Locate the cell with the specified text and output its [x, y] center coordinate. 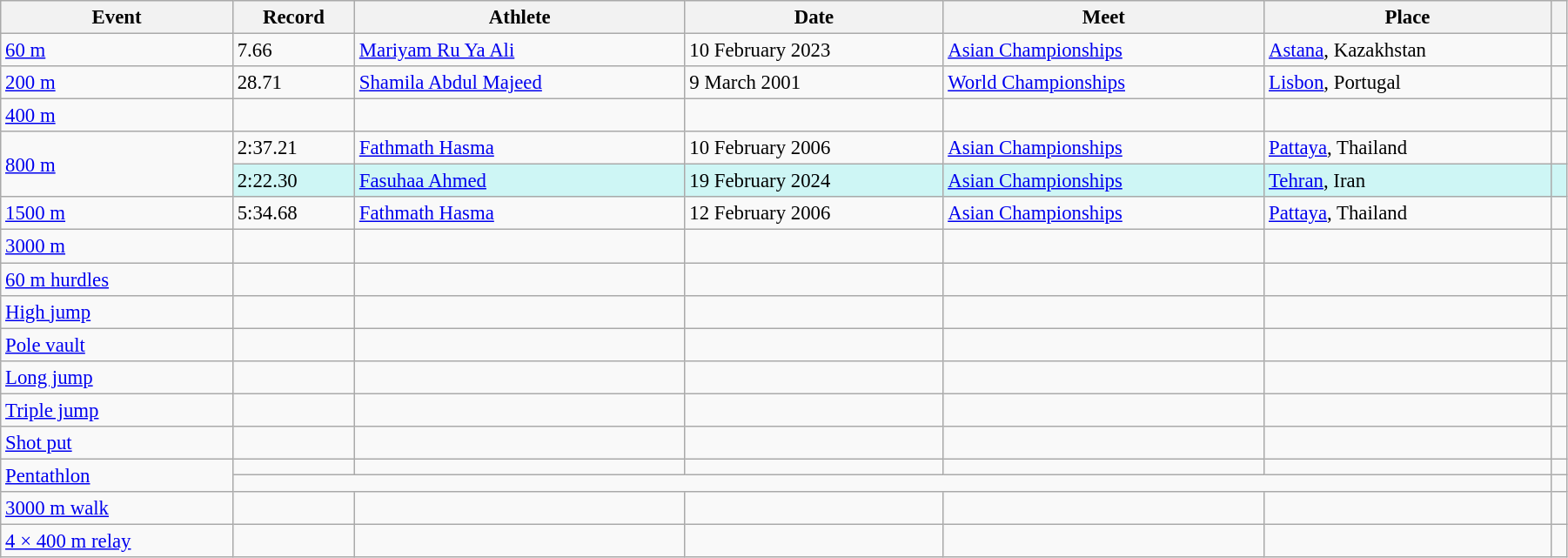
Mariyam Ru Ya Ali [520, 50]
High jump [117, 312]
1500 m [117, 213]
Athlete [520, 17]
Date [814, 17]
Astana, Kazakhstan [1408, 50]
Place [1408, 17]
60 m hurdles [117, 279]
Shot put [117, 443]
Shamila Abdul Majeed [520, 83]
19 February 2024 [814, 181]
7.66 [293, 50]
Long jump [117, 377]
Meet [1103, 17]
400 m [117, 116]
Pole vault [117, 345]
Triple jump [117, 410]
5:34.68 [293, 213]
12 February 2006 [814, 213]
28.71 [293, 83]
200 m [117, 83]
3000 m [117, 246]
3000 m walk [117, 508]
10 February 2023 [814, 50]
9 March 2001 [814, 83]
Tehran, Iran [1408, 181]
2:22.30 [293, 181]
2:37.21 [293, 148]
10 February 2006 [814, 148]
Record [293, 17]
60 m [117, 50]
World Championships [1103, 83]
4 × 400 m relay [117, 541]
Fasuhaa Ahmed [520, 181]
Event [117, 17]
Lisbon, Portugal [1408, 83]
Pentathlon [117, 475]
800 m [117, 164]
